Return (x, y) of the center of cell containing provided text 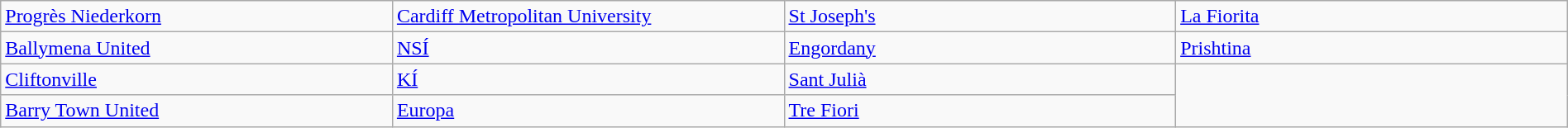
Progrès Niederkorn (197, 17)
Sant Julià (980, 79)
Prishtina (1372, 48)
Engordany (980, 48)
KÍ (588, 79)
Ballymena United (197, 48)
Tre Fiori (980, 111)
NSÍ (588, 48)
Cardiff Metropolitan University (588, 17)
Europa (588, 111)
La Fiorita (1372, 17)
St Joseph's (980, 17)
Barry Town United (197, 111)
Cliftonville (197, 79)
